Output the [X, Y] coordinate of the center of the cell containing the given text.  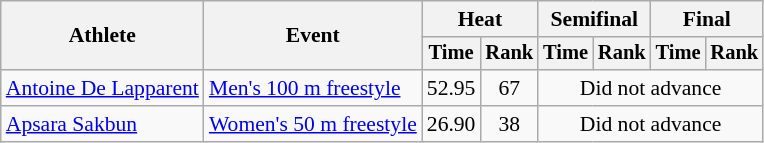
26.90 [452, 124]
67 [509, 88]
38 [509, 124]
Men's 100 m freestyle [313, 88]
Final [707, 19]
52.95 [452, 88]
Semifinal [594, 19]
Antoine De Lapparent [102, 88]
Heat [480, 19]
Event [313, 36]
Women's 50 m freestyle [313, 124]
Athlete [102, 36]
Apsara Sakbun [102, 124]
